Find where the given text appears and provide that cell's center as (x, y) coordinate. 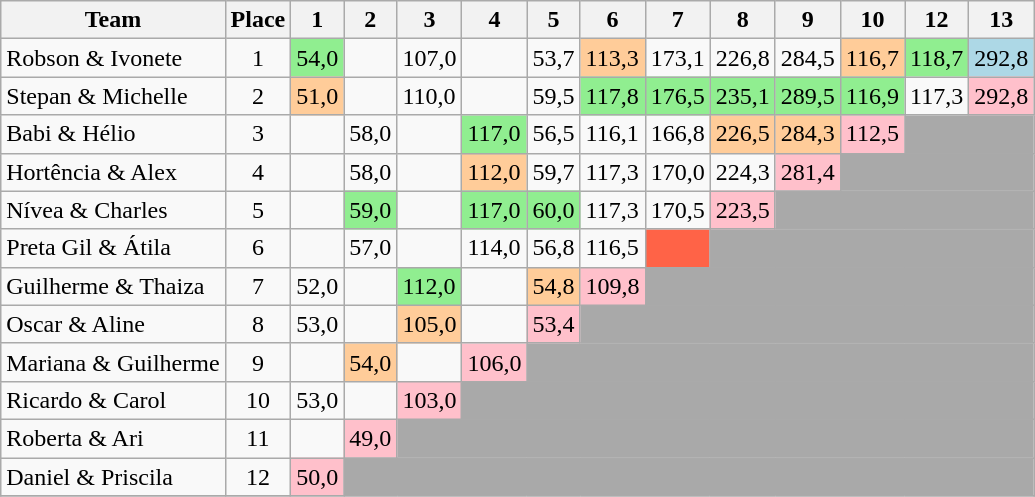
53,4 (554, 324)
113,3 (612, 58)
13 (1002, 20)
Stepan & Michelle (113, 96)
118,7 (936, 58)
Daniel & Priscila (113, 477)
103,0 (430, 400)
53,7 (554, 58)
116,1 (612, 134)
Hortência & Alex (113, 172)
57,0 (370, 248)
166,8 (678, 134)
Team (113, 20)
105,0 (430, 324)
Oscar & Aline (113, 324)
224,3 (742, 172)
117,8 (612, 96)
106,0 (494, 362)
50,0 (318, 477)
60,0 (554, 210)
176,5 (678, 96)
54,8 (554, 286)
Preta Gil & Átila (113, 248)
52,0 (318, 286)
Babi & Hélio (113, 134)
56,5 (554, 134)
56,8 (554, 248)
59,5 (554, 96)
Mariana & Guilherme (113, 362)
284,3 (808, 134)
116,7 (872, 58)
59,7 (554, 172)
173,1 (678, 58)
289,5 (808, 96)
109,8 (612, 286)
11 (258, 438)
226,5 (742, 134)
110,0 (430, 96)
Robson & Ivonete (113, 58)
114,0 (494, 248)
170,0 (678, 172)
51,0 (318, 96)
112,5 (872, 134)
Roberta & Ari (113, 438)
107,0 (430, 58)
223,5 (742, 210)
49,0 (370, 438)
235,1 (742, 96)
284,5 (808, 58)
59,0 (370, 210)
Guilherme & Thaiza (113, 286)
116,5 (612, 248)
Nívea & Charles (113, 210)
281,4 (808, 172)
116,9 (872, 96)
Place (258, 20)
226,8 (742, 58)
170,5 (678, 210)
Ricardo & Carol (113, 400)
